Capture the cell that displays the provided text and extract its (X, Y) central coordinate. 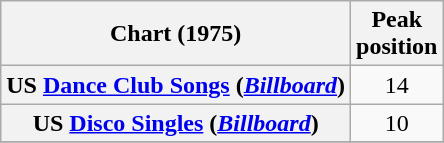
14 (397, 85)
Peakposition (397, 34)
10 (397, 123)
US Dance Club Songs (Billboard) (176, 85)
US Disco Singles (Billboard) (176, 123)
Chart (1975) (176, 34)
